Capture the cell that displays the provided text and extract its (X, Y) central coordinate. 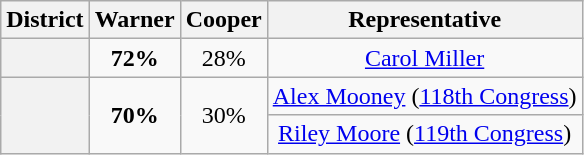
Warner (134, 20)
70% (134, 115)
30% (224, 115)
Carol Miller (424, 58)
28% (224, 58)
72% (134, 58)
District (45, 20)
Alex Mooney (118th Congress) (424, 96)
Representative (424, 20)
Cooper (224, 20)
Riley Moore (119th Congress) (424, 134)
